Determine the [X, Y] coordinate at the center of the cell enclosing the given text.  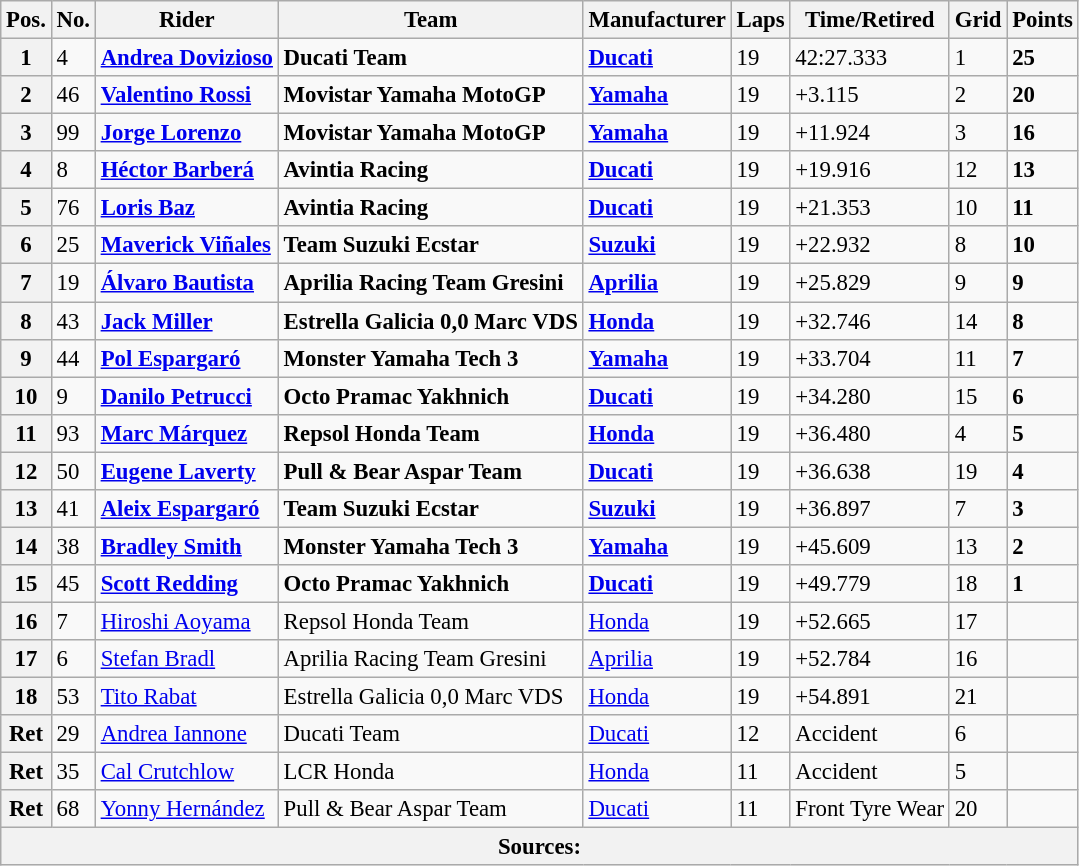
Bradley Smith [186, 546]
Maverick Viñales [186, 245]
+45.609 [870, 546]
Hiroshi Aoyama [186, 621]
Andrea Iannone [186, 734]
99 [73, 133]
93 [73, 433]
+21.353 [870, 208]
Team [430, 20]
Danilo Petrucci [186, 396]
+33.704 [870, 358]
Loris Baz [186, 208]
Álvaro Bautista [186, 283]
50 [73, 471]
+49.779 [870, 584]
Points [1042, 20]
Rider [186, 20]
Front Tyre Wear [870, 809]
+52.665 [870, 621]
Cal Crutchlow [186, 772]
Sources: [540, 847]
29 [73, 734]
No. [73, 20]
+11.924 [870, 133]
21 [978, 697]
+36.897 [870, 509]
+54.891 [870, 697]
Jack Miller [186, 321]
46 [73, 95]
42:27.333 [870, 58]
41 [73, 509]
68 [73, 809]
Aleix Espargaró [186, 509]
Héctor Barberá [186, 170]
+22.932 [870, 245]
38 [73, 546]
+36.638 [870, 471]
Laps [760, 20]
LCR Honda [430, 772]
53 [73, 697]
Time/Retired [870, 20]
+19.916 [870, 170]
Marc Márquez [186, 433]
35 [73, 772]
Jorge Lorenzo [186, 133]
Pol Espargaró [186, 358]
Stefan Bradl [186, 659]
Scott Redding [186, 584]
+34.280 [870, 396]
43 [73, 321]
76 [73, 208]
Eugene Laverty [186, 471]
+52.784 [870, 659]
Yonny Hernández [186, 809]
+25.829 [870, 283]
+32.746 [870, 321]
Valentino Rossi [186, 95]
Grid [978, 20]
+3.115 [870, 95]
Tito Rabat [186, 697]
+36.480 [870, 433]
Manufacturer [657, 20]
Andrea Dovizioso [186, 58]
Pos. [26, 20]
44 [73, 358]
45 [73, 584]
